Find where the given text appears and provide that cell's center as (x, y) coordinate. 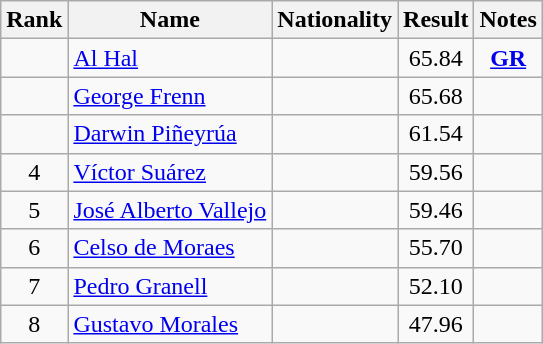
Result (436, 20)
65.68 (436, 96)
6 (34, 248)
Notes (508, 20)
Al Hal (170, 58)
59.56 (436, 172)
Rank (34, 20)
Name (170, 20)
4 (34, 172)
47.96 (436, 324)
61.54 (436, 134)
Gustavo Morales (170, 324)
59.46 (436, 210)
José Alberto Vallejo (170, 210)
8 (34, 324)
Víctor Suárez (170, 172)
Pedro Granell (170, 286)
52.10 (436, 286)
Darwin Piñeyrúa (170, 134)
55.70 (436, 248)
65.84 (436, 58)
5 (34, 210)
GR (508, 58)
Celso de Moraes (170, 248)
George Frenn (170, 96)
Nationality (335, 20)
7 (34, 286)
